Output the [x, y] coordinate of the center of the cell containing the given text.  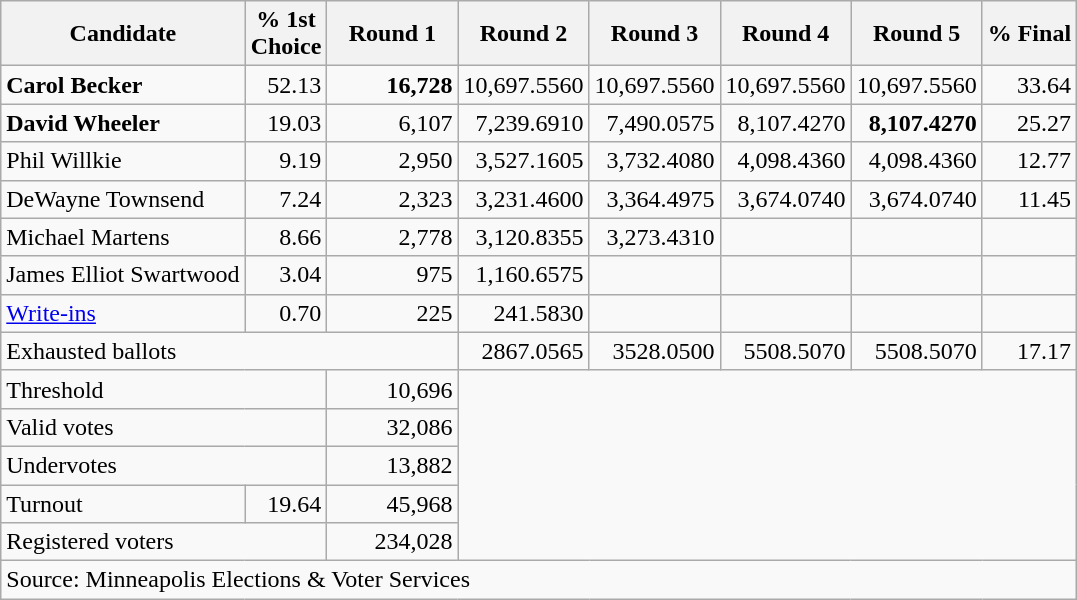
975 [392, 275]
13,882 [392, 465]
6,107 [392, 123]
0.70 [286, 313]
DeWayne Townsend [123, 199]
10,696 [392, 389]
Registered voters [164, 542]
33.64 [1029, 85]
32,086 [392, 427]
Source: Minneapolis Elections & Voter Services [539, 580]
11.45 [1029, 199]
2,950 [392, 161]
2867.0565 [524, 351]
16,728 [392, 85]
Turnout [123, 503]
Carol Becker [123, 85]
3,273.4310 [654, 237]
234,028 [392, 542]
Threshold [164, 389]
2,778 [392, 237]
3,364.4975 [654, 199]
3,527.1605 [524, 161]
241.5830 [524, 313]
7,490.0575 [654, 123]
% 1stChoice [286, 34]
David Wheeler [123, 123]
Round 1 [392, 34]
Round 3 [654, 34]
Write-ins [123, 313]
8.66 [286, 237]
Undervotes [164, 465]
3.04 [286, 275]
19.64 [286, 503]
James Elliot Swartwood [123, 275]
45,968 [392, 503]
Michael Martens [123, 237]
1,160.6575 [524, 275]
9.19 [286, 161]
Exhausted ballots [230, 351]
2,323 [392, 199]
Candidate [123, 34]
3,231.4600 [524, 199]
% Final [1029, 34]
Round 2 [524, 34]
17.17 [1029, 351]
3,120.8355 [524, 237]
Round 5 [916, 34]
19.03 [286, 123]
Round 4 [786, 34]
225 [392, 313]
3528.0500 [654, 351]
Valid votes [164, 427]
7,239.6910 [524, 123]
Phil Willkie [123, 161]
7.24 [286, 199]
52.13 [286, 85]
25.27 [1029, 123]
12.77 [1029, 161]
3,732.4080 [654, 161]
